Return the (X, Y) coordinate for the center point of the cell that contains the specified text.  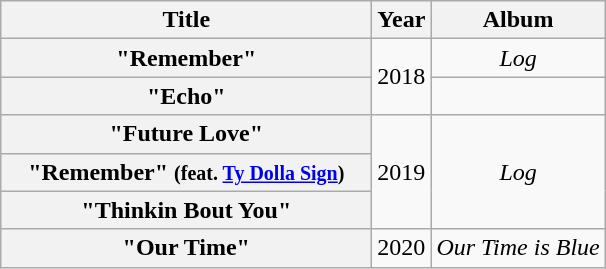
"Remember" (feat. Ty Dolla Sign) (186, 172)
"Echo" (186, 96)
Year (402, 20)
"Thinkin Bout You" (186, 210)
Album (518, 20)
Title (186, 20)
2019 (402, 172)
"Future Love" (186, 134)
2020 (402, 248)
"Our Time" (186, 248)
Our Time is Blue (518, 248)
2018 (402, 77)
"Remember" (186, 58)
